For the text-containing cell, return its midpoint in [X, Y] coordinate format. 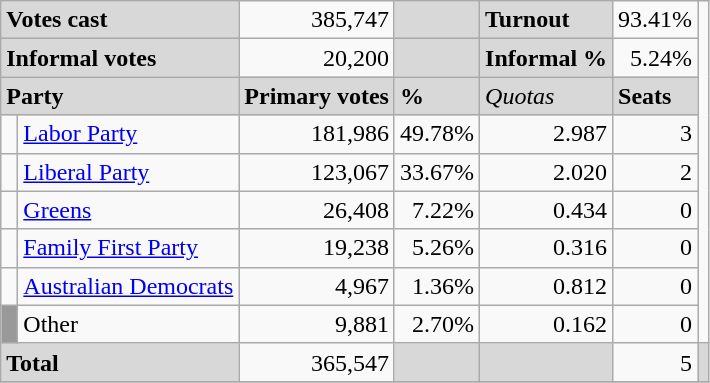
26,408 [317, 210]
49.78% [436, 134]
385,747 [317, 20]
5 [656, 362]
5.26% [436, 248]
Informal votes [120, 58]
0.434 [546, 210]
Liberal Party [128, 172]
19,238 [317, 248]
0.316 [546, 248]
Quotas [546, 96]
Australian Democrats [128, 286]
9,881 [317, 324]
2.70% [436, 324]
365,547 [317, 362]
Informal % [546, 58]
Other [128, 324]
7.22% [436, 210]
Labor Party [128, 134]
1.36% [436, 286]
Greens [128, 210]
2.987 [546, 134]
3 [656, 134]
Party [120, 96]
0.812 [546, 286]
Primary votes [317, 96]
181,986 [317, 134]
33.67% [436, 172]
2.020 [546, 172]
Turnout [546, 20]
93.41% [656, 20]
5.24% [656, 58]
% [436, 96]
20,200 [317, 58]
0.162 [546, 324]
Votes cast [120, 20]
4,967 [317, 286]
2 [656, 172]
Seats [656, 96]
Total [120, 362]
123,067 [317, 172]
Family First Party [128, 248]
